Capture the cell that displays the provided text and extract its (x, y) central coordinate. 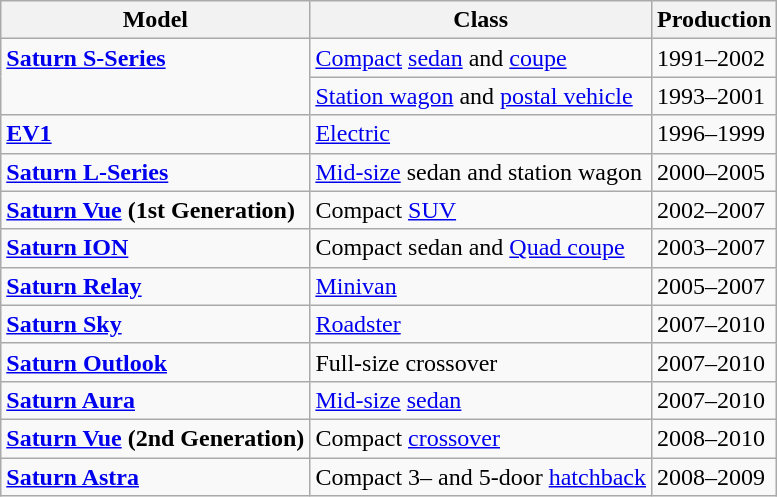
Compact SUV (481, 210)
1993–2001 (714, 96)
2000–2005 (714, 172)
Compact 3– and 5-door hatchback (481, 477)
2005–2007 (714, 286)
Electric (481, 134)
Saturn Aura (156, 400)
Minivan (481, 286)
2002–2007 (714, 210)
Roadster (481, 324)
Saturn Outlook (156, 362)
1996–1999 (714, 134)
Compact sedan and coupe (481, 58)
Model (156, 20)
Saturn Sky (156, 324)
2008–2010 (714, 438)
Compact crossover (481, 438)
2003–2007 (714, 248)
Saturn Relay (156, 286)
2008–2009 (714, 477)
Saturn L-Series (156, 172)
Station wagon and postal vehicle (481, 96)
Saturn Vue (1st Generation) (156, 210)
Saturn S-Series (156, 77)
Class (481, 20)
Compact sedan and Quad coupe (481, 248)
Saturn Astra (156, 477)
1991–2002 (714, 58)
Production (714, 20)
Mid-size sedan (481, 400)
Full-size crossover (481, 362)
Mid-size sedan and station wagon (481, 172)
EV1 (156, 134)
Saturn ION (156, 248)
Saturn Vue (2nd Generation) (156, 438)
